Search for the cell housing the specified text and yield its (X, Y) center coordinate. 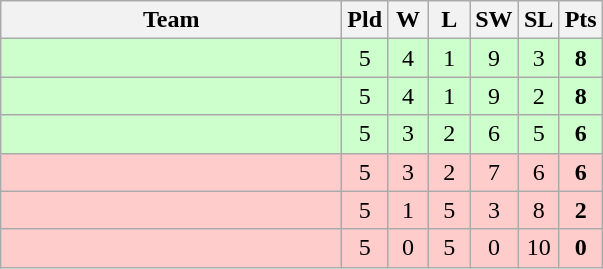
SW (494, 20)
SL (538, 20)
7 (494, 172)
W (408, 20)
Pts (580, 20)
Pld (365, 20)
10 (538, 248)
Team (172, 20)
L (450, 20)
